Locate the cell with the specified text and output its (x, y) center coordinate. 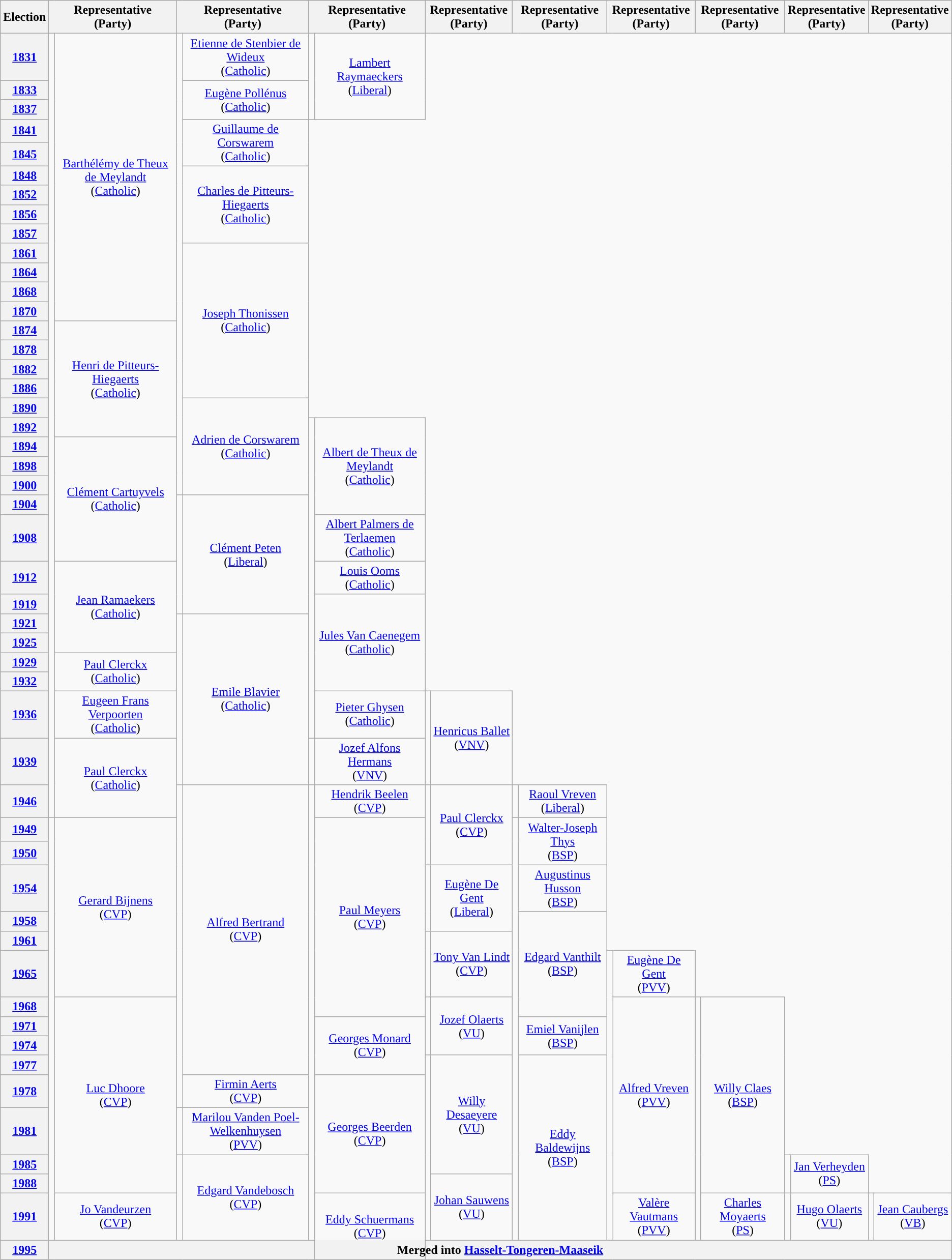
Willy Desaeyere(VU) (472, 1114)
1925 (24, 642)
Etienne de Stenbier de Wideux(Catholic) (245, 57)
1978 (24, 1091)
1950 (24, 853)
Jozef Alfons Hermans(VNV) (369, 761)
1848 (24, 175)
1912 (24, 578)
Jan Verheyden(PS) (829, 1174)
Eugène De Gent(Liberal) (472, 898)
1864 (24, 272)
1971 (24, 1026)
Merged into Hasselt-Tongeren-Maaseik (500, 1250)
1882 (24, 369)
Barthélémy de Theux de Meylandt(Catholic) (116, 177)
Hendrik Beelen(CVP) (369, 802)
Election (24, 17)
Alfred Bertrand(CVP) (245, 930)
1921 (24, 623)
Eugène De Gent(PVV) (654, 974)
1892 (24, 427)
Henricus Ballet(VNV) (472, 738)
Emiel Vanijlen(BSP) (562, 1036)
1837 (24, 109)
1985 (24, 1164)
Georges Monard(CVP) (369, 1045)
1856 (24, 214)
Tony Van Lindt(CVP) (472, 964)
1939 (24, 761)
1981 (24, 1131)
Paul Clerckx(CVP) (472, 825)
Henri de Pitteurs-Hiegaerts(Catholic) (116, 379)
Augustinus Husson(BSP) (562, 888)
1890 (24, 408)
Hugo Olaerts(VU) (829, 1217)
Clément Peten(Liberal) (245, 554)
Valère Vautmans(PVV) (654, 1217)
1900 (24, 485)
1991 (24, 1217)
Louis Ooms(Catholic) (369, 578)
Lambert Raymaeckers(Liberal) (369, 76)
Clément Cartuyvels(Catholic) (116, 499)
1919 (24, 604)
1857 (24, 233)
1833 (24, 90)
1852 (24, 195)
Raoul Vreven(Liberal) (562, 802)
1874 (24, 331)
1936 (24, 715)
Alfred Vreven(PVV) (654, 1095)
Firmin Aerts(CVP) (245, 1091)
Walter-Joseph Thys(BSP) (562, 841)
Jean Caubergs(VB) (913, 1217)
Jean Ramaekers(Catholic) (116, 606)
1841 (24, 131)
Eugène Pollénus(Catholic) (245, 100)
1988 (24, 1184)
Paul Meyers(CVP) (369, 917)
1954 (24, 888)
Edgard Vanthilt(BSP) (562, 964)
1886 (24, 389)
Jo Vandeurzen(CVP) (116, 1217)
1845 (24, 154)
Emile Blavier(Catholic) (245, 699)
Guillaume de Corswarem(Catholic) (245, 142)
Luc Dhoore(CVP) (116, 1095)
1974 (24, 1045)
Marilou Vanden Poel-Welkenhuysen(PVV) (245, 1131)
1977 (24, 1065)
1958 (24, 921)
1995 (24, 1250)
Willy Claes(BSP) (743, 1095)
Georges Beerden(CVP) (369, 1133)
1968 (24, 1007)
1932 (24, 682)
Albert de Theux de Meylandt(Catholic) (369, 466)
Charles de Pitteurs-Hiegaerts(Catholic) (245, 204)
1861 (24, 253)
1894 (24, 447)
1878 (24, 350)
Pieter Ghysen(Catholic) (369, 715)
Edgard Vandebosch(CVP) (245, 1197)
Eddy Baldewijns(BSP) (562, 1148)
Jozef Olaerts(VU) (472, 1026)
1949 (24, 830)
Gerard Bijnens(CVP) (116, 907)
1965 (24, 974)
1868 (24, 291)
1870 (24, 311)
1898 (24, 466)
1946 (24, 802)
1904 (24, 505)
Eddy Schuermans(CVP) (369, 1226)
Adrien de Corswarem(Catholic) (245, 447)
Joseph Thonissen(Catholic) (245, 320)
Johan Sauwens(VU) (472, 1207)
Eugeen Frans Verpoorten(Catholic) (116, 715)
1961 (24, 941)
Albert Palmers de Terlaemen(Catholic) (369, 538)
Jules Van Caenegem(Catholic) (369, 642)
1908 (24, 538)
1831 (24, 57)
1929 (24, 662)
Charles Moyaerts(PS) (743, 1217)
